Capture the cell that displays the provided text and extract its (X, Y) central coordinate. 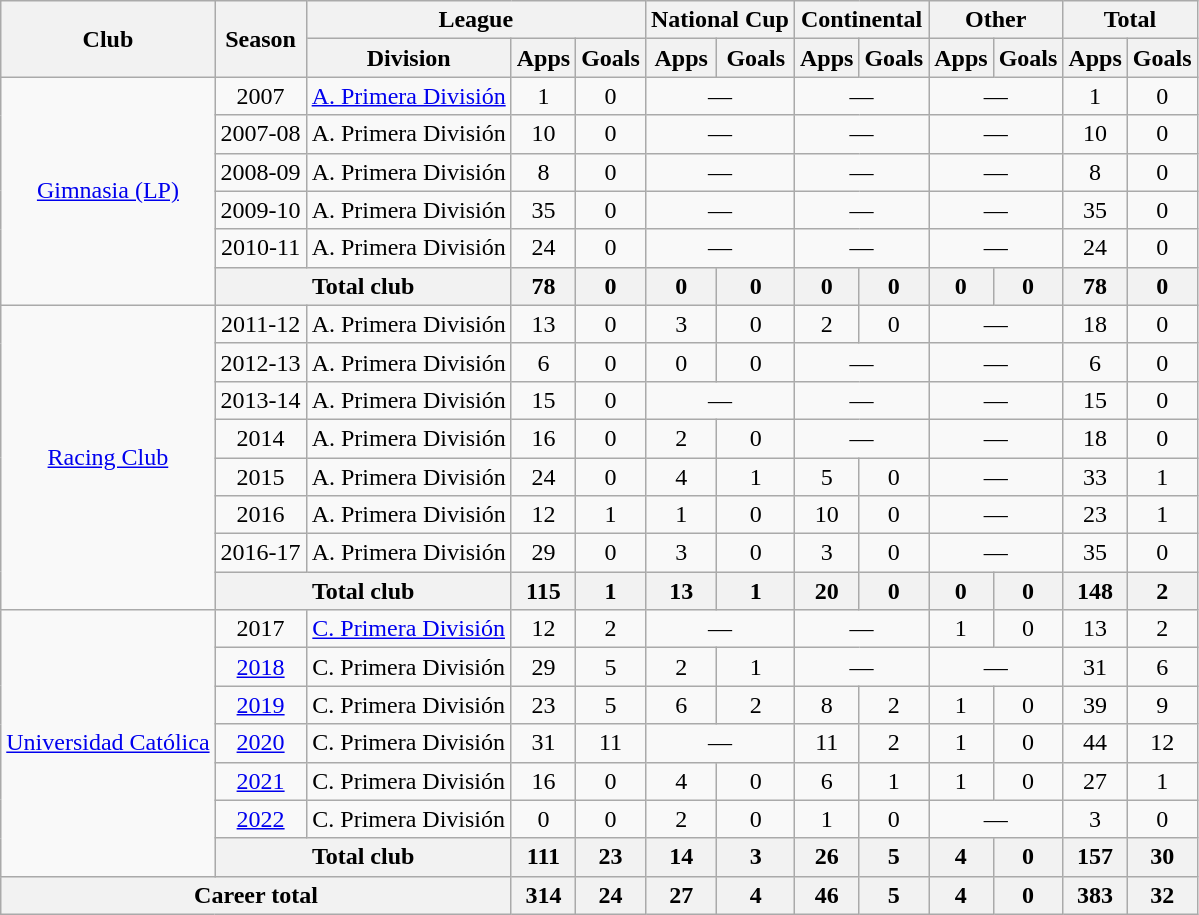
2015 (260, 477)
33 (1095, 477)
Career total (256, 895)
2020 (260, 743)
2022 (260, 819)
Division (408, 58)
32 (1162, 895)
Gimnasia (LP) (108, 191)
2007-08 (260, 134)
148 (1095, 591)
46 (826, 895)
2009-10 (260, 210)
Season (260, 39)
20 (826, 591)
2016-17 (260, 553)
26 (826, 857)
39 (1095, 705)
Universidad Católica (108, 743)
2013-14 (260, 400)
Racing Club (108, 457)
2011-12 (260, 324)
2021 (260, 781)
14 (681, 857)
9 (1162, 705)
Other (996, 20)
2018 (260, 667)
2017 (260, 629)
157 (1095, 857)
314 (543, 895)
2019 (260, 705)
2010-11 (260, 248)
115 (543, 591)
111 (543, 857)
League (476, 20)
30 (1162, 857)
National Cup (720, 20)
2012-13 (260, 362)
2014 (260, 438)
2016 (260, 515)
2007 (260, 96)
Total (1130, 20)
383 (1095, 895)
Club (108, 39)
2008-09 (260, 172)
Continental (861, 20)
44 (1095, 743)
